Search for the cell housing the specified text and yield its [x, y] center coordinate. 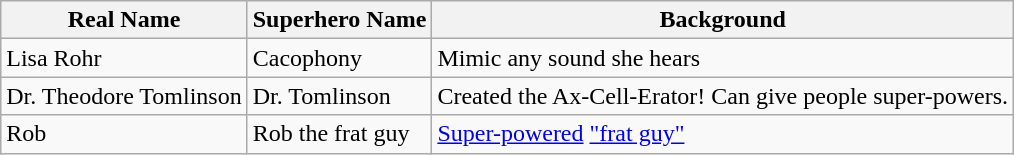
Mimic any sound she hears [723, 58]
Lisa Rohr [124, 58]
Rob the frat guy [340, 134]
Dr. Theodore Tomlinson [124, 96]
Super-powered "frat guy" [723, 134]
Rob [124, 134]
Superhero Name [340, 20]
Created the Ax-Cell-Erator! Can give people super-powers. [723, 96]
Background [723, 20]
Cacophony [340, 58]
Dr. Tomlinson [340, 96]
Real Name [124, 20]
